Locate the cell with the specified text and output its [X, Y] center coordinate. 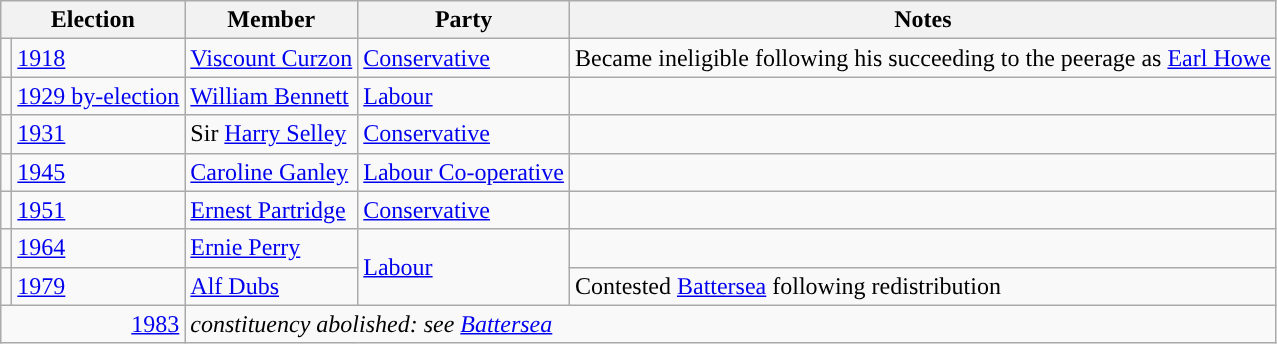
1931 [98, 134]
1918 [98, 58]
1964 [98, 248]
1945 [98, 172]
William Bennett [272, 96]
constituency abolished: see Battersea [730, 324]
Ernest Partridge [272, 210]
Member [272, 20]
Contested Battersea following redistribution [922, 286]
Viscount Curzon [272, 58]
Party [464, 20]
1929 by-election [98, 96]
1983 [93, 324]
Ernie Perry [272, 248]
Alf Dubs [272, 286]
Notes [922, 20]
Election [93, 20]
Caroline Ganley [272, 172]
Sir Harry Selley [272, 134]
1951 [98, 210]
Labour Co-operative [464, 172]
1979 [98, 286]
Became ineligible following his succeeding to the peerage as Earl Howe [922, 58]
